Return (X, Y) of the center of cell containing provided text 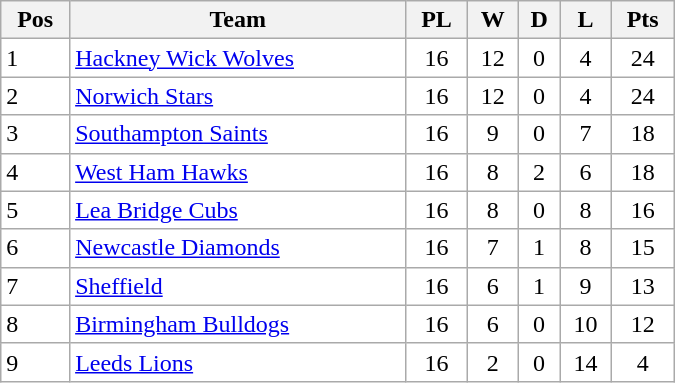
13 (642, 286)
Team (238, 20)
Southampton Saints (238, 134)
Birmingham Bulldogs (238, 324)
West Ham Hawks (238, 172)
Norwich Stars (238, 96)
15 (642, 248)
Sheffield (238, 286)
PL (436, 20)
W (492, 20)
D (539, 20)
L (586, 20)
3 (36, 134)
10 (586, 324)
Lea Bridge Cubs (238, 210)
Leeds Lions (238, 362)
Hackney Wick Wolves (238, 58)
Pts (642, 20)
Pos (36, 20)
5 (36, 210)
14 (586, 362)
Newcastle Diamonds (238, 248)
